Detect which cell encompasses the target text, then output its (x, y) center coordinate. 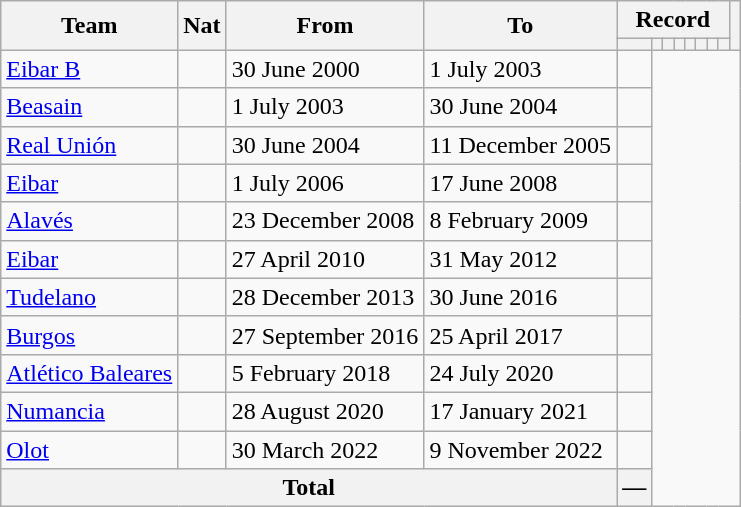
30 June 2016 (520, 297)
28 August 2020 (325, 411)
Real Unión (90, 145)
30 June 2000 (325, 69)
25 April 2017 (520, 335)
1 July 2006 (325, 183)
Record (673, 20)
Alavés (90, 221)
Tudelano (90, 297)
9 November 2022 (520, 449)
30 March 2022 (325, 449)
8 February 2009 (520, 221)
11 December 2005 (520, 145)
Total (309, 488)
28 December 2013 (325, 297)
Olot (90, 449)
Beasain (90, 107)
27 April 2010 (325, 259)
To (520, 26)
23 December 2008 (325, 221)
Nat (202, 26)
From (325, 26)
— (634, 488)
27 September 2016 (325, 335)
Atlético Baleares (90, 373)
17 January 2021 (520, 411)
17 June 2008 (520, 183)
5 February 2018 (325, 373)
Eibar B (90, 69)
Team (90, 26)
31 May 2012 (520, 259)
24 July 2020 (520, 373)
Numancia (90, 411)
Burgos (90, 335)
